Pinpoint the cell where the given text exists, returning its (x, y) midpoint coordinate. 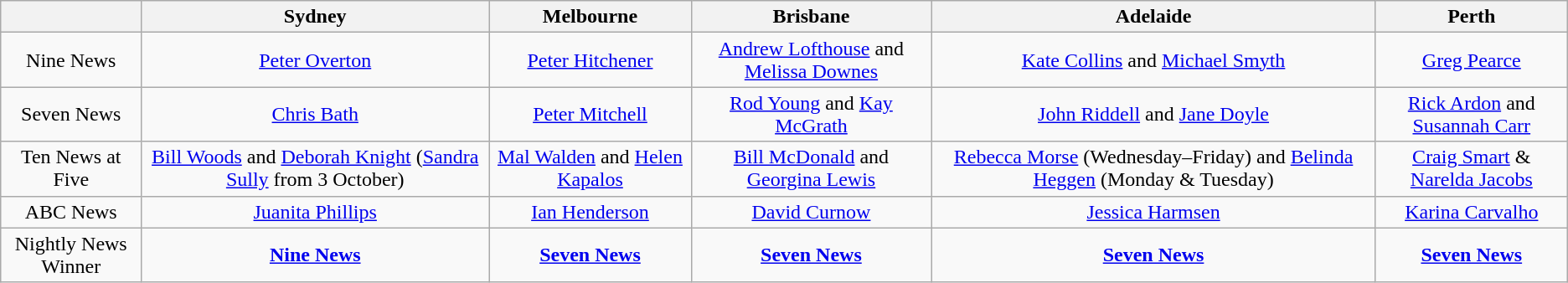
Kate Collins and Michael Smyth (1154, 60)
Ten News at Five (71, 169)
Karina Carvalho (1471, 212)
Mal Walden and Helen Kapalos (590, 169)
John Riddell and Jane Doyle (1154, 114)
Peter Overton (315, 60)
Chris Bath (315, 114)
Greg Pearce (1471, 60)
Craig Smart & Narelda Jacobs (1471, 169)
Bill Woods and Deborah Knight (Sandra Sully from 3 October) (315, 169)
Rod Young and Kay McGrath (811, 114)
Sydney (315, 17)
Peter Hitchener (590, 60)
Melbourne (590, 17)
Andrew Lofthouse and Melissa Downes (811, 60)
Adelaide (1154, 17)
Brisbane (811, 17)
Perth (1471, 17)
David Curnow (811, 212)
Jessica Harmsen (1154, 212)
Rebecca Morse (Wednesday–Friday) and Belinda Heggen (Monday & Tuesday) (1154, 169)
Nightly News Winner (71, 255)
ABC News (71, 212)
Juanita Phillips (315, 212)
Rick Ardon and Susannah Carr (1471, 114)
Bill McDonald and Georgina Lewis (811, 169)
Peter Mitchell (590, 114)
Ian Henderson (590, 212)
